For the text-containing cell, return its midpoint in (X, Y) coordinate format. 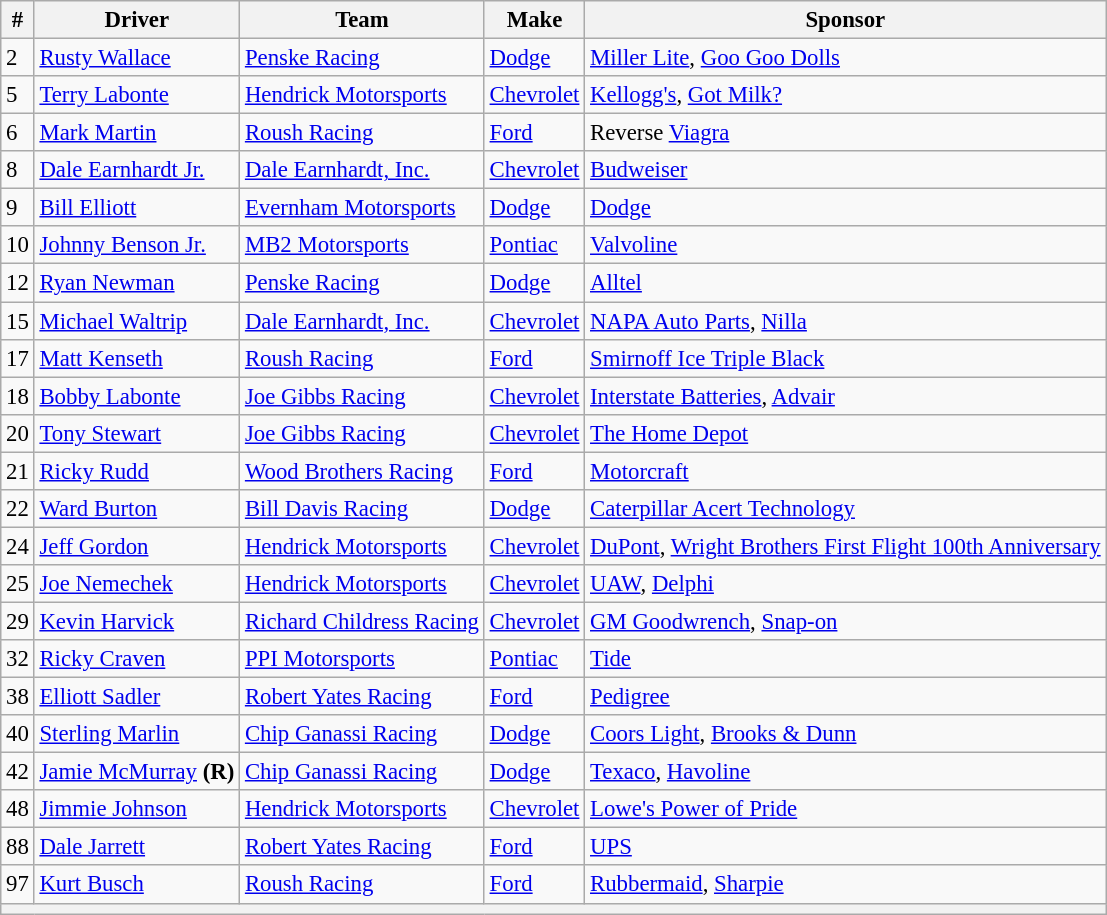
UPS (846, 847)
Wood Brothers Racing (362, 471)
Team (362, 20)
Richard Childress Racing (362, 621)
17 (18, 358)
Terry Labonte (136, 95)
Ricky Rudd (136, 471)
Lowe's Power of Pride (846, 809)
Driver (136, 20)
Pedigree (846, 697)
Bill Elliott (136, 208)
Interstate Batteries, Advair (846, 396)
Ward Burton (136, 509)
10 (18, 245)
32 (18, 659)
The Home Depot (846, 433)
Caterpillar Acert Technology (846, 509)
Kurt Busch (136, 885)
Kevin Harvick (136, 621)
Jeff Gordon (136, 546)
Matt Kenseth (136, 358)
Michael Waltrip (136, 321)
Dale Jarrett (136, 847)
22 (18, 509)
Tony Stewart (136, 433)
Alltel (846, 283)
9 (18, 208)
Motorcraft (846, 471)
Dale Earnhardt Jr. (136, 170)
Make (534, 20)
Valvoline (846, 245)
UAW, Delphi (846, 584)
DuPont, Wright Brothers First Flight 100th Anniversary (846, 546)
Bobby Labonte (136, 396)
Ryan Newman (136, 283)
5 (18, 95)
Bill Davis Racing (362, 509)
29 (18, 621)
Joe Nemechek (136, 584)
48 (18, 809)
6 (18, 133)
Texaco, Havoline (846, 772)
Coors Light, Brooks & Dunn (846, 734)
NAPA Auto Parts, Nilla (846, 321)
Johnny Benson Jr. (136, 245)
Reverse Viagra (846, 133)
Jamie McMurray (R) (136, 772)
Rubbermaid, Sharpie (846, 885)
Elliott Sadler (136, 697)
Sterling Marlin (136, 734)
Ricky Craven (136, 659)
Mark Martin (136, 133)
42 (18, 772)
GM Goodwrench, Snap-on (846, 621)
MB2 Motorsports (362, 245)
88 (18, 847)
20 (18, 433)
40 (18, 734)
12 (18, 283)
Evernham Motorsports (362, 208)
PPI Motorsports (362, 659)
Rusty Wallace (136, 58)
25 (18, 584)
Smirnoff Ice Triple Black (846, 358)
Miller Lite, Goo Goo Dolls (846, 58)
Kellogg's, Got Milk? (846, 95)
8 (18, 170)
18 (18, 396)
Tide (846, 659)
# (18, 20)
Sponsor (846, 20)
21 (18, 471)
24 (18, 546)
Jimmie Johnson (136, 809)
38 (18, 697)
Budweiser (846, 170)
15 (18, 321)
2 (18, 58)
97 (18, 885)
